Extract the [X, Y] coordinate from the center of the cell holding the provided text.  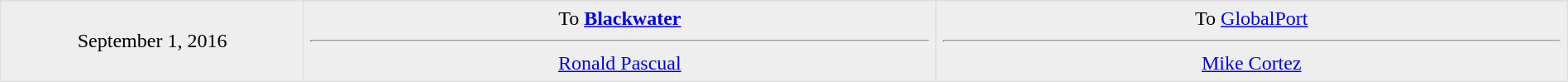
September 1, 2016 [152, 41]
To GlobalPortMike Cortez [1251, 41]
To BlackwaterRonald Pascual [619, 41]
